Output the [x, y] coordinate of the center of the cell containing the given text.  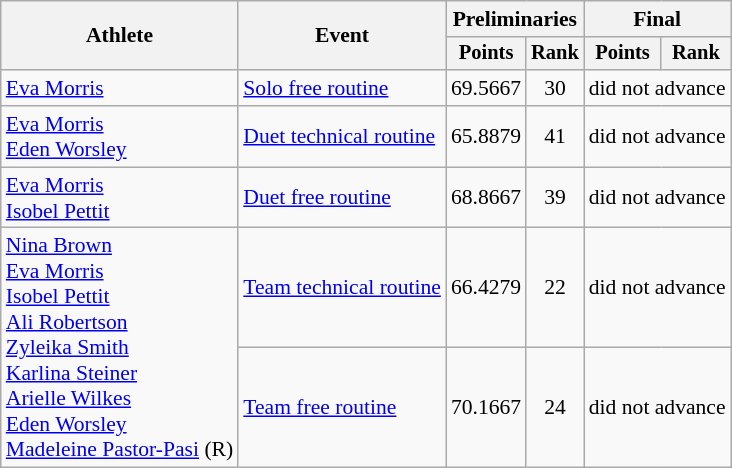
Eva MorrisEden Worsley [120, 136]
Duet technical routine [342, 136]
Eva MorrisIsobel Pettit [120, 198]
Event [342, 36]
Final [658, 19]
Athlete [120, 36]
68.8667 [486, 198]
24 [555, 408]
Nina BrownEva MorrisIsobel PettitAli RobertsonZyleika SmithKarlina SteinerArielle WilkesEden WorsleyMadeleine Pastor-Pasi (R) [120, 348]
Team technical routine [342, 288]
41 [555, 136]
39 [555, 198]
65.8879 [486, 136]
66.4279 [486, 288]
69.5667 [486, 88]
Duet free routine [342, 198]
Preliminaries [515, 19]
30 [555, 88]
Eva Morris [120, 88]
70.1667 [486, 408]
Team free routine [342, 408]
22 [555, 288]
Solo free routine [342, 88]
